From the cell containing the given text, extract its center point as (X, Y) coordinate. 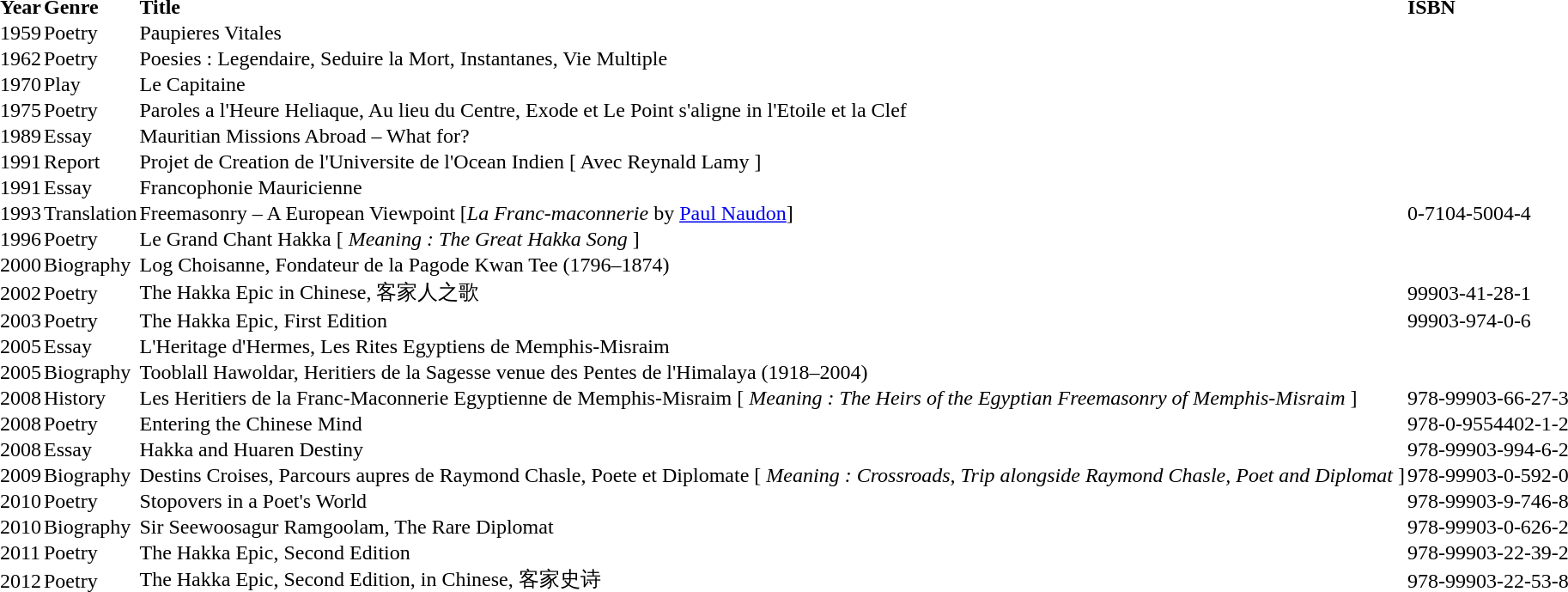
Paroles a l'Heure Heliaque, Au lieu du Centre, Exode et Le Point s'aligne in l'Etoile et la Clef (771, 110)
Le Capitaine (771, 84)
Le Grand Chant Hakka [ Meaning : The Great Hakka Song ] (771, 239)
1970 (21, 84)
1975 (21, 110)
1989 (21, 136)
1993 (21, 213)
Sir Seewoosagur Ramgoolam, The Rare Diplomat (771, 528)
Freemasonry – A European Viewpoint [La Franc-maconnerie by Paul Naudon] (771, 213)
2002 (21, 293)
The Hakka Epic, First Edition (771, 321)
Francophonie Mauricienne (771, 187)
Log Choisanne, Fondateur de la Pagode Kwan Tee (1796–1874) (771, 265)
Paupieres Vitales (771, 33)
The Hakka Epic, Second Edition (771, 553)
Projet de Creation de l'Universite de l'Ocean Indien [ Avec Reynald Lamy ] (771, 162)
Tooblall Hawoldar, Heritiers de la Sagesse venue des Pentes de l'Himalaya (1918–2004) (771, 373)
Play (90, 84)
Report (90, 162)
History (90, 399)
The Hakka Epic in Chinese, 客家人之歌 (771, 293)
Translation (90, 213)
Destins Croises, Parcours aupres de Raymond Chasle, Poete et Diplomate [ Meaning : Crossroads, Trip alongside Raymond Chasle, Poet and Diplomat ] (771, 476)
Entering the Chinese Mind (771, 424)
Stopovers in a Poet's World (771, 502)
Poesies : Legendaire, Seduire la Mort, Instantanes, Vie Multiple (771, 58)
1959 (21, 33)
2009 (21, 476)
1962 (21, 58)
2011 (21, 553)
Les Heritiers de la Franc-Maconnerie Egyptienne de Memphis-Misraim [ Meaning : The Heirs of the Egyptian Freemasonry of Memphis-Misraim ] (771, 399)
1996 (21, 239)
2003 (21, 321)
L'Heritage d'Hermes, Les Rites Egyptiens de Memphis-Misraim (771, 347)
Hakka and Huaren Destiny (771, 450)
2000 (21, 265)
Mauritian Missions Abroad – What for? (771, 136)
